Scan for the cell matching the given text and deliver its [X, Y] coordinate at center. 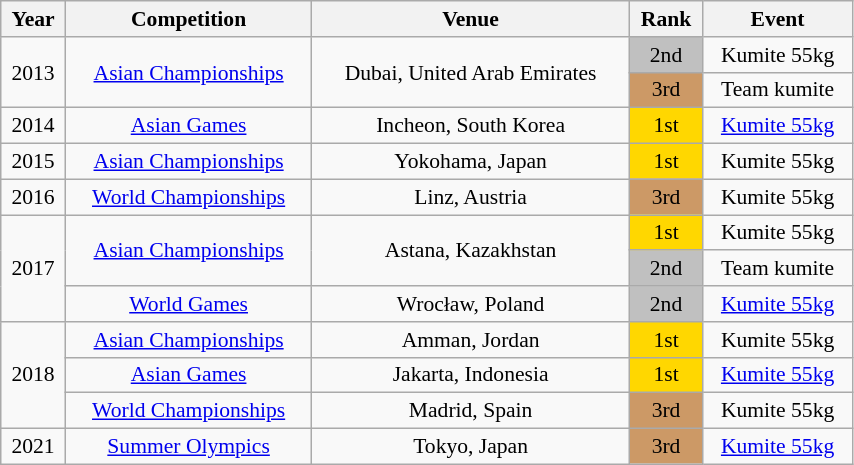
2021 [34, 447]
2015 [34, 162]
Competition [188, 19]
Year [34, 19]
Yokohama, Japan [471, 162]
2018 [34, 376]
2013 [34, 72]
2014 [34, 126]
Tokyo, Japan [471, 447]
World Games [188, 304]
Madrid, Spain [471, 411]
Linz, Austria [471, 197]
Wrocław, Poland [471, 304]
Venue [471, 19]
Astana, Kazakhstan [471, 250]
Event [778, 19]
Rank [666, 19]
Jakarta, Indonesia [471, 375]
Dubai, United Arab Emirates [471, 72]
Incheon, South Korea [471, 126]
2016 [34, 197]
Summer Olympics [188, 447]
2017 [34, 268]
Amman, Jordan [471, 340]
